Provide the [x, y] coordinate of the cell's center where the given text is located.  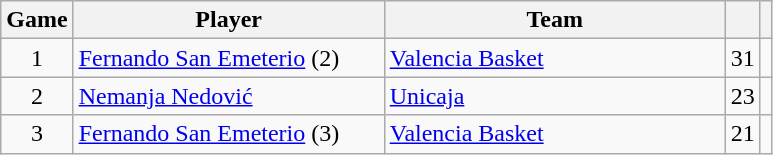
Fernando San Emeterio (3) [228, 134]
23 [742, 96]
Fernando San Emeterio (2) [228, 58]
3 [37, 134]
2 [37, 96]
Nemanja Nedović [228, 96]
1 [37, 58]
Game [37, 20]
31 [742, 58]
Unicaja [554, 96]
Team [554, 20]
21 [742, 134]
Player [228, 20]
